Determine the [X, Y] coordinate at the center of the cell enclosing the given text.  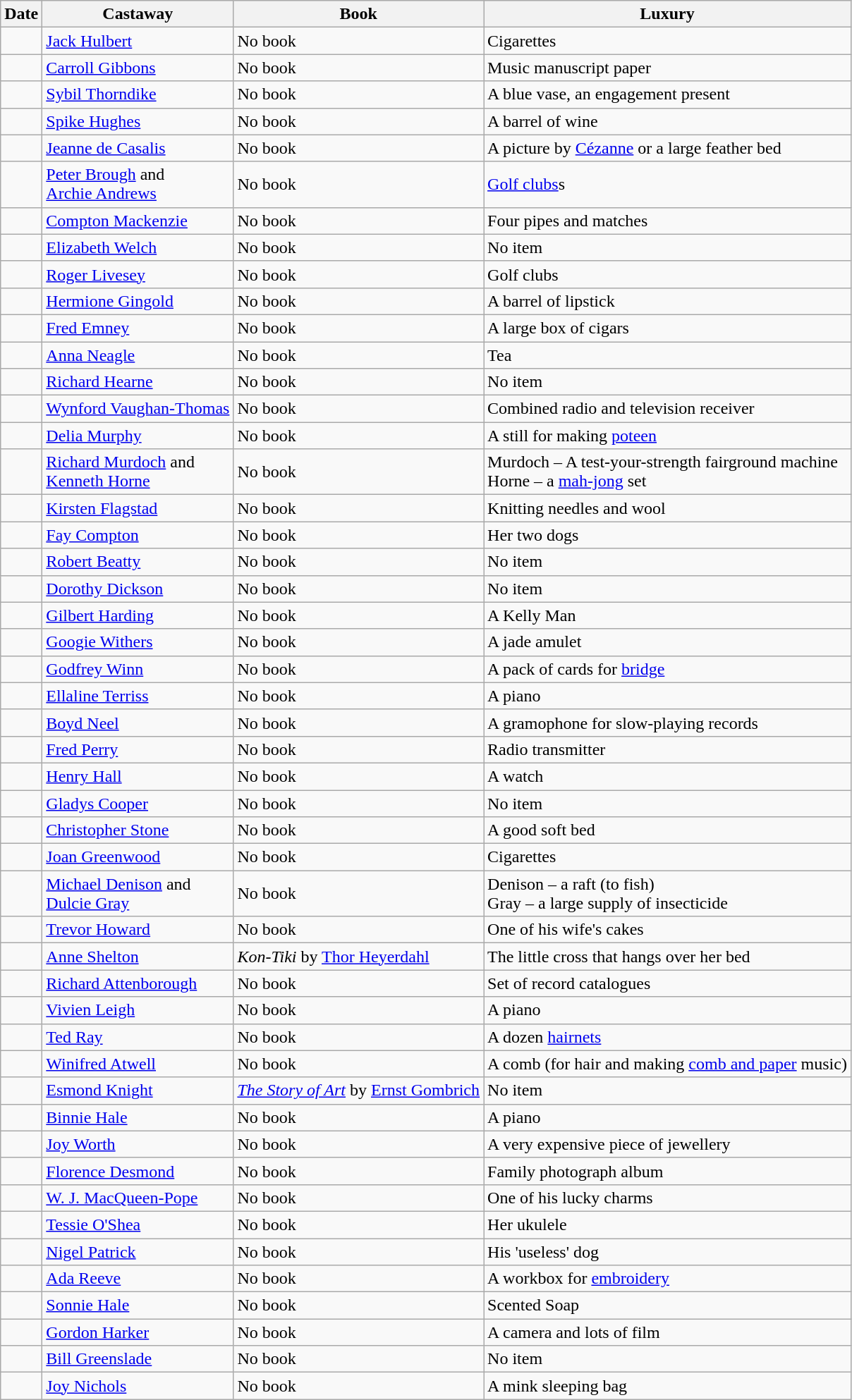
Music manuscript paper [667, 68]
Gordon Harker [138, 1332]
Carroll Gibbons [138, 68]
Fay Compton [138, 535]
Set of record catalogues [667, 983]
Ellaline Terriss [138, 696]
A watch [667, 776]
A blue vase, an engagement present [667, 94]
A barrel of wine [667, 121]
A barrel of lipstick [667, 301]
Robert Beatty [138, 562]
A gramophone for slow-playing records [667, 723]
Joy Worth [138, 1144]
Kon-Tiki by Thor Heyerdahl [358, 957]
W. J. MacQueen-Pope [138, 1198]
A pack of cards for bridge [667, 669]
Googie Withers [138, 642]
Nigel Patrick [138, 1251]
Anne Shelton [138, 957]
Jeanne de Casalis [138, 148]
The little cross that hangs over her bed [667, 957]
Sonnie Hale [138, 1306]
Richard Attenborough [138, 983]
A dozen hairnets [667, 1037]
Esmond Knight [138, 1091]
Trevor Howard [138, 930]
Bill Greenslade [138, 1359]
Hermione Gingold [138, 301]
A mink sleeping bag [667, 1386]
Henry Hall [138, 776]
Christopher Stone [138, 830]
Scented Soap [667, 1306]
Gladys Cooper [138, 803]
Family photograph album [667, 1171]
Tessie O'Shea [138, 1224]
A picture by Cézanne or a large feather bed [667, 148]
Joy Nichols [138, 1386]
A large box of cigars [667, 328]
A camera and lots of film [667, 1332]
One of his wife's cakes [667, 930]
Four pipes and matches [667, 221]
Golf clubss [667, 185]
Ada Reeve [138, 1279]
Boyd Neel [138, 723]
Dorothy Dickson [138, 589]
Book [358, 14]
Kirsten Flagstad [138, 508]
Richard Murdoch and Kenneth Horne [138, 472]
Denison – a raft (to fish)Gray – a large supply of insecticide [667, 894]
Richard Hearne [138, 382]
Sybil Thorndike [138, 94]
Binnie Hale [138, 1117]
Castaway [138, 14]
His 'useless' dog [667, 1251]
Her ukulele [667, 1224]
One of his lucky charms [667, 1198]
Vivien Leigh [138, 1010]
Roger Livesey [138, 274]
Winifred Atwell [138, 1064]
Luxury [667, 14]
Ted Ray [138, 1037]
Jack Hulbert [138, 41]
Fred Emney [138, 328]
A jade amulet [667, 642]
A comb (for hair and making comb and paper music) [667, 1064]
Combined radio and television receiver [667, 409]
Delia Murphy [138, 436]
Anna Neagle [138, 355]
Godfrey Winn [138, 669]
Knitting needles and wool [667, 508]
Spike Hughes [138, 121]
Her two dogs [667, 535]
Wynford Vaughan-Thomas [138, 409]
A Kelly Man [667, 615]
Tea [667, 355]
Elizabeth Welch [138, 247]
Golf clubs [667, 274]
A good soft bed [667, 830]
Compton Mackenzie [138, 221]
Fred Perry [138, 749]
Murdoch – A test-your-strength fairground machineHorne – a mah-jong set [667, 472]
A workbox for embroidery [667, 1279]
Radio transmitter [667, 749]
Michael Denison and Dulcie Gray [138, 894]
Florence Desmond [138, 1171]
Peter Brough and Archie Andrews [138, 185]
Date [21, 14]
Gilbert Harding [138, 615]
A still for making poteen [667, 436]
The Story of Art by Ernst Gombrich [358, 1091]
Joan Greenwood [138, 857]
A very expensive piece of jewellery [667, 1144]
